Find where the given text appears and provide that cell's center as [x, y] coordinate. 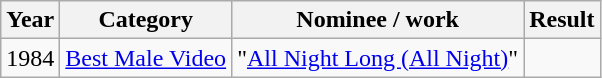
Best Male Video [146, 58]
Result [562, 20]
"All Night Long (All Night)" [378, 58]
Nominee / work [378, 20]
Year [30, 20]
Category [146, 20]
1984 [30, 58]
